Identify which cell holds the provided text, then report its (x, y) central coordinate. 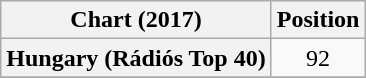
Chart (2017) (136, 20)
Hungary (Rádiós Top 40) (136, 58)
Position (318, 20)
92 (318, 58)
